Locate the cell with the specified text and output its [X, Y] center coordinate. 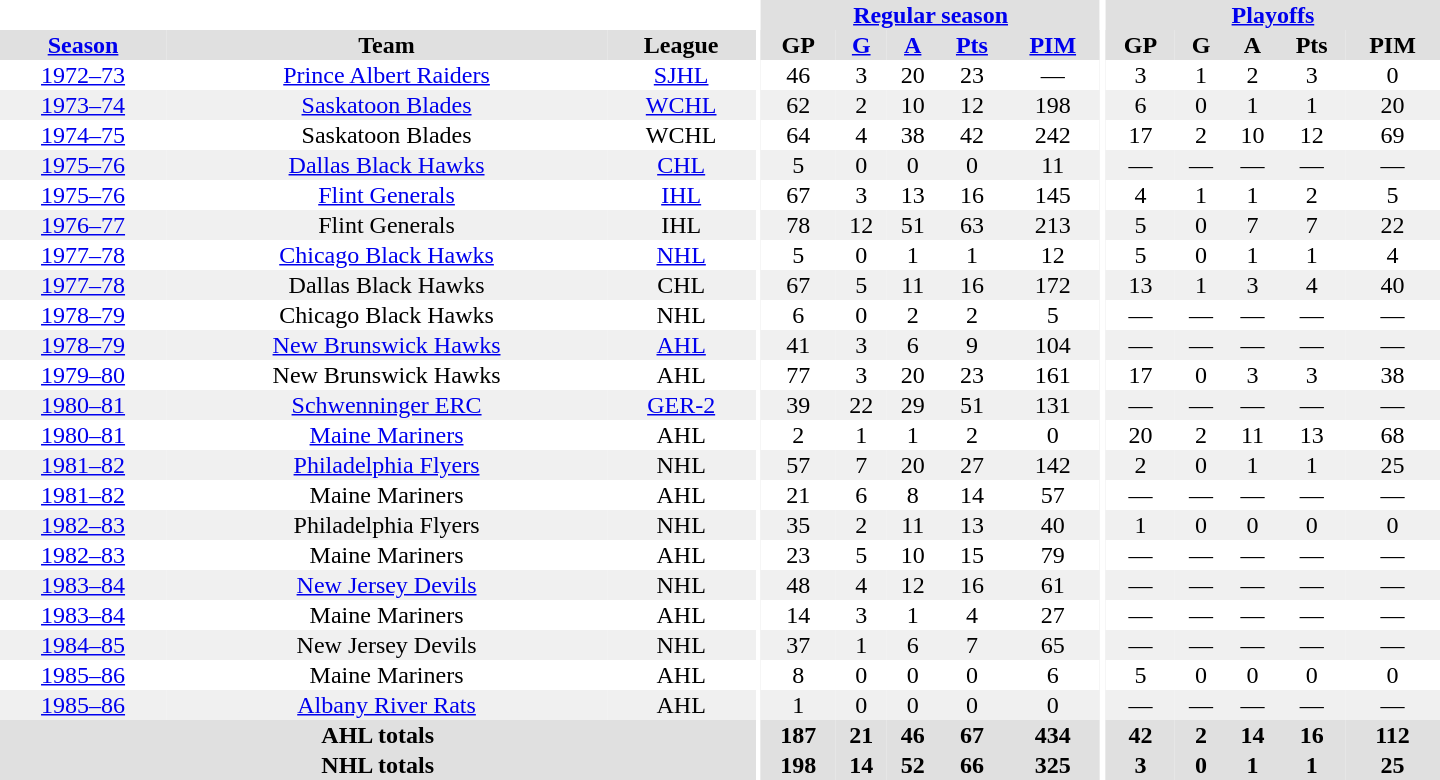
68 [1392, 435]
SJHL [681, 75]
66 [972, 765]
39 [798, 405]
Team [386, 45]
104 [1052, 345]
Season [83, 45]
434 [1052, 735]
145 [1052, 195]
29 [913, 405]
35 [798, 525]
131 [1052, 405]
1973–74 [83, 105]
64 [798, 135]
37 [798, 645]
Schwenninger ERC [386, 405]
Regular season [930, 15]
Playoffs [1273, 15]
325 [1052, 765]
142 [1052, 465]
League [681, 45]
213 [1052, 225]
78 [798, 225]
187 [798, 735]
41 [798, 345]
1972–73 [83, 75]
1984–85 [83, 645]
1979–80 [83, 375]
61 [1052, 585]
1976–77 [83, 225]
65 [1052, 645]
1974–75 [83, 135]
48 [798, 585]
Prince Albert Raiders [386, 75]
172 [1052, 285]
NHL totals [378, 765]
69 [1392, 135]
Albany River Rats [386, 705]
79 [1052, 555]
9 [972, 345]
63 [972, 225]
GER-2 [681, 405]
242 [1052, 135]
161 [1052, 375]
15 [972, 555]
62 [798, 105]
112 [1392, 735]
52 [913, 765]
77 [798, 375]
AHL totals [378, 735]
